Identify which cell holds the provided text, then report its [x, y] central coordinate. 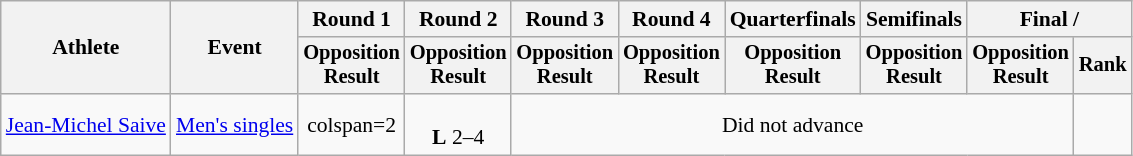
Athlete [86, 48]
Round 4 [672, 19]
Jean-Michel Saive [86, 124]
Event [234, 48]
Men's singles [234, 124]
Round 2 [458, 19]
colspan=2 [352, 124]
Round 3 [564, 19]
Rank [1103, 66]
Round 1 [352, 19]
Did not advance [792, 124]
Quarterfinals [793, 19]
L 2–4 [458, 124]
Final / [1049, 19]
Semifinals [914, 19]
